Locate the cell with the specified text and output its (x, y) center coordinate. 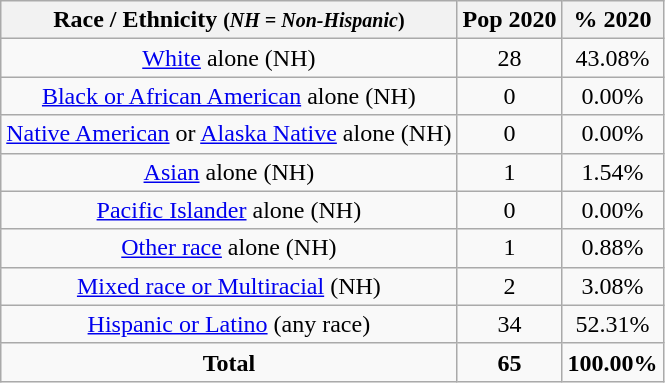
Asian alone (NH) (229, 172)
43.08% (612, 58)
% 2020 (612, 20)
Race / Ethnicity (NH = Non-Hispanic) (229, 20)
52.31% (612, 324)
34 (510, 324)
Pacific Islander alone (NH) (229, 210)
2 (510, 286)
Mixed race or Multiracial (NH) (229, 286)
0.88% (612, 248)
White alone (NH) (229, 58)
100.00% (612, 362)
65 (510, 362)
Pop 2020 (510, 20)
Hispanic or Latino (any race) (229, 324)
1.54% (612, 172)
Black or African American alone (NH) (229, 96)
Native American or Alaska Native alone (NH) (229, 134)
Total (229, 362)
Other race alone (NH) (229, 248)
28 (510, 58)
3.08% (612, 286)
